Return [x, y] of the center of cell containing provided text 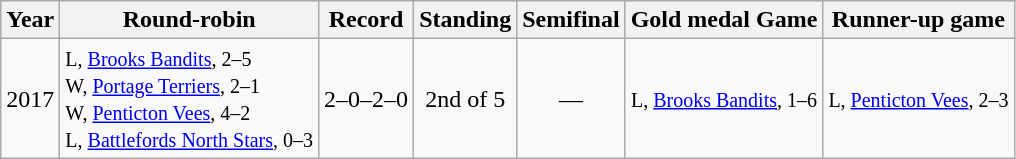
2017 [30, 98]
— [571, 98]
Semifinal [571, 20]
2–0–2–0 [366, 98]
2nd of 5 [466, 98]
Gold medal Game [724, 20]
L, Penticton Vees, 2–3 [918, 98]
Standing [466, 20]
Record [366, 20]
Round-robin [190, 20]
L, Brooks Bandits, 1–6 [724, 98]
L, Brooks Bandits, 2–5W, Portage Terriers, 2–1W, Penticton Vees, 4–2L, Battlefords North Stars, 0–3 [190, 98]
Year [30, 20]
Runner-up game [918, 20]
